Search for the cell housing the specified text and yield its (x, y) center coordinate. 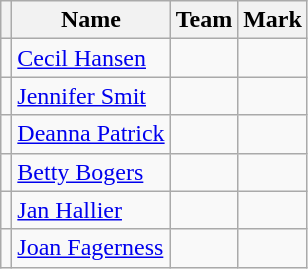
Jennifer Smit (91, 96)
Name (91, 20)
Deanna Patrick (91, 134)
Team (204, 20)
Jan Hallier (91, 210)
Mark (273, 20)
Joan Fagerness (91, 248)
Betty Bogers (91, 172)
Cecil Hansen (91, 58)
